Determine the (x, y) coordinate at the center of the cell enclosing the given text.  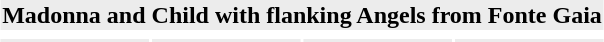
Madonna and Child with flanking Angels from Fonte Gaia (302, 15)
